Find where the given text appears and provide that cell's center as (x, y) coordinate. 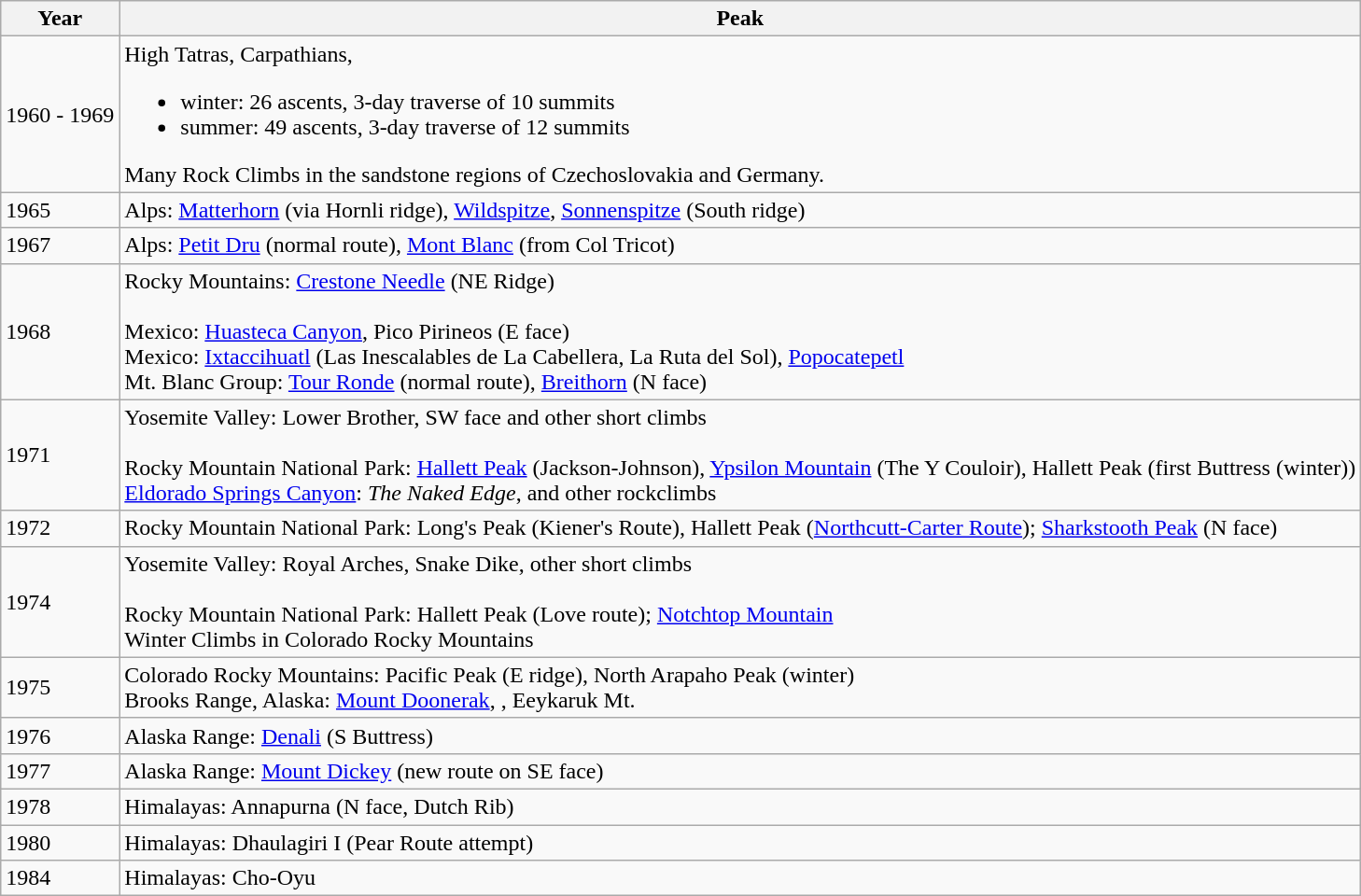
1978 (60, 806)
1965 (60, 210)
1976 (60, 735)
1968 (60, 331)
Peak (740, 19)
Himalayas: Cho-Oyu (740, 878)
1977 (60, 771)
Alaska Range: Mount Dickey (new route on SE face) (740, 771)
Alps: Matterhorn (via Hornli ridge), Wildspitze, Sonnenspitze (South ridge) (740, 210)
Himalayas: Dhaulagiri I (Pear Route attempt) (740, 843)
Rocky Mountain National Park: Long's Peak (Kiener's Route), Hallett Peak (Northcutt-Carter Route); Sharkstooth Peak (N face) (740, 528)
Alps: Petit Dru (normal route), Mont Blanc (from Col Tricot) (740, 245)
1972 (60, 528)
1980 (60, 843)
Colorado Rocky Mountains: Pacific Peak (E ridge), North Arapaho Peak (winter)Brooks Range, Alaska: Mount Doonerak, , Eeykaruk Mt. (740, 687)
1967 (60, 245)
Alaska Range: Denali (S Buttress) (740, 735)
1974 (60, 601)
1975 (60, 687)
1960 - 1969 (60, 114)
Himalayas: Annapurna (N face, Dutch Rib) (740, 806)
1971 (60, 455)
1984 (60, 878)
Year (60, 19)
